Search for the cell housing the specified text and yield its (x, y) center coordinate. 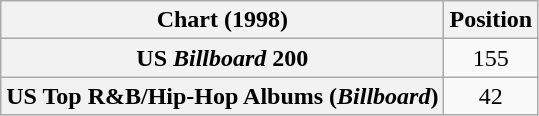
155 (491, 58)
US Billboard 200 (222, 58)
42 (491, 96)
US Top R&B/Hip-Hop Albums (Billboard) (222, 96)
Position (491, 20)
Chart (1998) (222, 20)
